Detect which cell encompasses the target text, then output its [x, y] center coordinate. 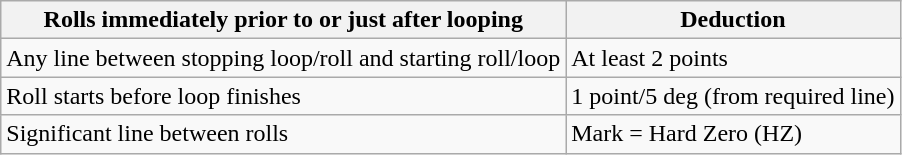
Significant line between rolls [284, 134]
Any line between stopping loop/roll and starting roll/loop [284, 58]
Rolls immediately prior to or just after looping [284, 20]
Mark = Hard Zero (HZ) [733, 134]
1 point/5 deg (from required line) [733, 96]
Deduction [733, 20]
At least 2 points [733, 58]
Roll starts before loop finishes [284, 96]
